For the text-containing cell, return its midpoint in [x, y] coordinate format. 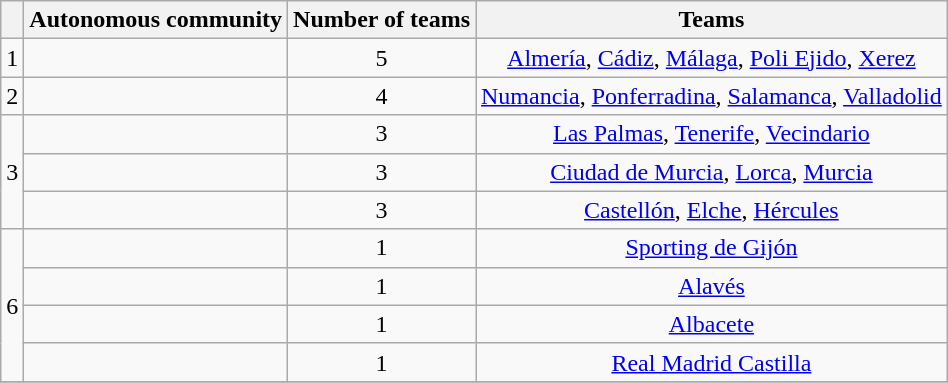
Las Palmas, Tenerife, Vecindario [712, 134]
4 [382, 96]
2 [12, 96]
Teams [712, 20]
Real Madrid Castilla [712, 362]
5 [382, 58]
Ciudad de Murcia, Lorca, Murcia [712, 172]
Alavés [712, 286]
Sporting de Gijón [712, 248]
Autonomous community [156, 20]
Almería, Cádiz, Málaga, Poli Ejido, Xerez [712, 58]
Albacete [712, 324]
Numancia, Ponferradina, Salamanca, Valladolid [712, 96]
6 [12, 305]
Castellón, Elche, Hércules [712, 210]
Number of teams [382, 20]
